Detect which cell encompasses the target text, then output its (x, y) center coordinate. 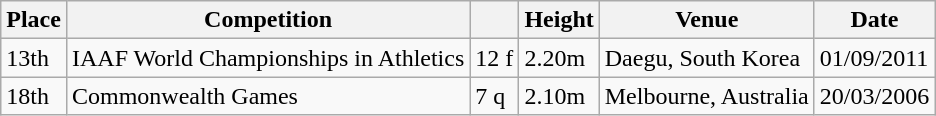
20/03/2006 (874, 96)
18th (34, 96)
Date (874, 20)
13th (34, 58)
Daegu, South Korea (706, 58)
7 q (494, 96)
Melbourne, Australia (706, 96)
IAAF World Championships in Athletics (268, 58)
Place (34, 20)
12 f (494, 58)
Height (559, 20)
Competition (268, 20)
Commonwealth Games (268, 96)
2.10m (559, 96)
2.20m (559, 58)
01/09/2011 (874, 58)
Venue (706, 20)
